Return the (X, Y) coordinate for the center point of the cell that contains the specified text.  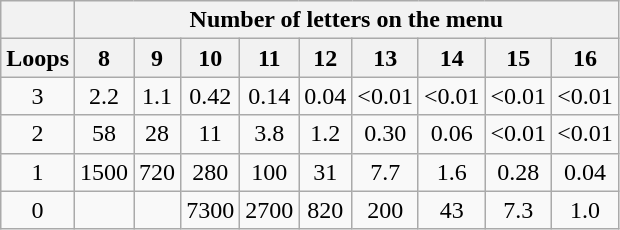
1.0 (586, 210)
1.2 (326, 134)
3 (38, 96)
7300 (210, 210)
720 (158, 172)
0.14 (270, 96)
1.6 (452, 172)
0.06 (452, 134)
15 (518, 58)
0.42 (210, 96)
3.8 (270, 134)
100 (270, 172)
43 (452, 210)
280 (210, 172)
31 (326, 172)
820 (326, 210)
2700 (270, 210)
7.7 (386, 172)
14 (452, 58)
200 (386, 210)
0.28 (518, 172)
1500 (104, 172)
58 (104, 134)
Number of letters on the menu (347, 20)
13 (386, 58)
1.1 (158, 96)
2 (38, 134)
10 (210, 58)
7.3 (518, 210)
0 (38, 210)
28 (158, 134)
9 (158, 58)
Loops (38, 58)
12 (326, 58)
2.2 (104, 96)
16 (586, 58)
0.30 (386, 134)
1 (38, 172)
8 (104, 58)
